Locate the cell with the specified text and output its [x, y] center coordinate. 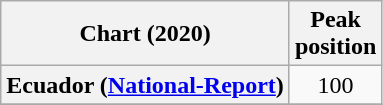
Chart (2020) [146, 34]
100 [335, 85]
Ecuador (National-Report) [146, 85]
Peak position [335, 34]
